Return the (X, Y) coordinate for the center point of the cell that contains the specified text.  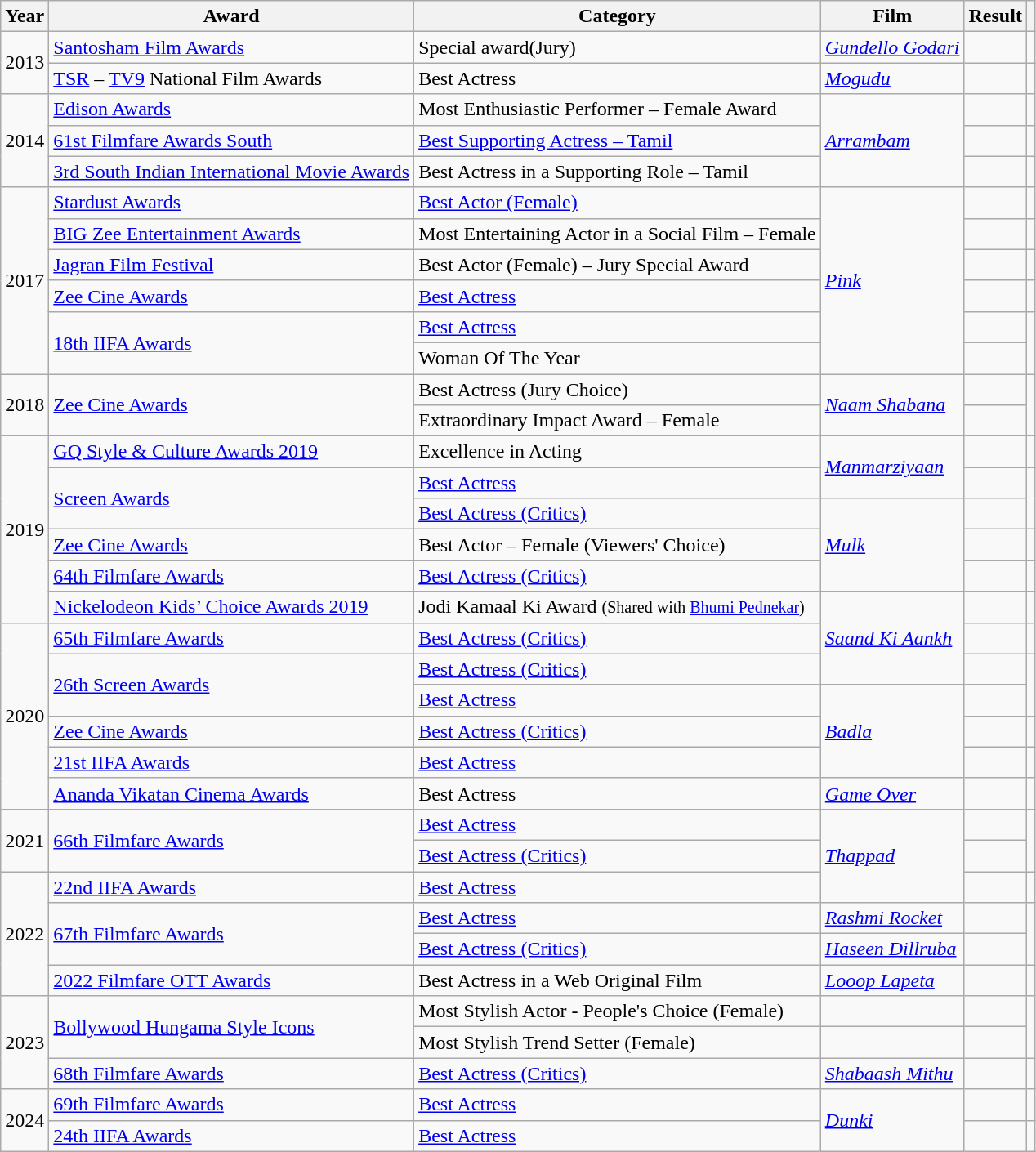
Mogudu (892, 78)
26th Screen Awards (232, 685)
2019 (25, 529)
Stardust Awards (232, 203)
Shabaash Mithu (892, 1074)
Rashmi Rocket (892, 918)
Arrambam (892, 141)
2022 (25, 933)
2023 (25, 1043)
2018 (25, 405)
TSR – TV9 National Film Awards (232, 78)
Saand Ki Aankh (892, 638)
21st IIFA Awards (232, 762)
Best Actress in a Web Original Film (618, 980)
Film (892, 16)
Category (618, 16)
2020 (25, 716)
65th Filmfare Awards (232, 638)
Best Actor – Female (Viewers' Choice) (618, 545)
Best Actor (Female) – Jury Special Award (618, 265)
Pink (892, 280)
Best Actress in a Supporting Role – Tamil (618, 172)
Excellence in Acting (618, 452)
Thappad (892, 855)
2013 (25, 63)
Haseen Dillruba (892, 949)
Result (995, 16)
Most Stylish Actor - People's Choice (Female) (618, 1011)
2014 (25, 141)
Nickelodeon Kids’ Choice Awards 2019 (232, 607)
Most Entertaining Actor in a Social Film – Female (618, 234)
Best Actor (Female) (618, 203)
Gundello Godari (892, 47)
69th Filmfare Awards (232, 1105)
Mulk (892, 545)
Ananda Vikatan Cinema Awards (232, 793)
68th Filmfare Awards (232, 1074)
Looop Lapeta (892, 980)
Game Over (892, 793)
Edison Awards (232, 109)
Badla (892, 731)
Award (232, 16)
Naam Shabana (892, 405)
67th Filmfare Awards (232, 934)
2024 (25, 1120)
GQ Style & Culture Awards 2019 (232, 452)
Dunki (892, 1120)
Santosham Film Awards (232, 47)
Extraordinary Impact Award – Female (618, 421)
61st Filmfare Awards South (232, 141)
2021 (25, 840)
3rd South Indian International Movie Awards (232, 172)
BIG Zee Entertainment Awards (232, 234)
2022 Filmfare OTT Awards (232, 980)
Most Enthusiastic Performer – Female Award (618, 109)
Jodi Kamaal Ki Award (Shared with Bhumi Pednekar) (618, 607)
Screen Awards (232, 498)
24th IIFA Awards (232, 1136)
Jagran Film Festival (232, 265)
66th Filmfare Awards (232, 840)
64th Filmfare Awards (232, 576)
Bollywood Hungama Style Icons (232, 1027)
Most Stylish Trend Setter (Female) (618, 1043)
18th IIFA Awards (232, 342)
Special award(Jury) (618, 47)
2017 (25, 280)
Best Actress (Jury Choice) (618, 390)
Manmarziyaan (892, 467)
Best Supporting Actress – Tamil (618, 141)
22nd IIFA Awards (232, 886)
Year (25, 16)
Woman Of The Year (618, 358)
